Provide the (X, Y) coordinate of the cell's center where the given text is located.  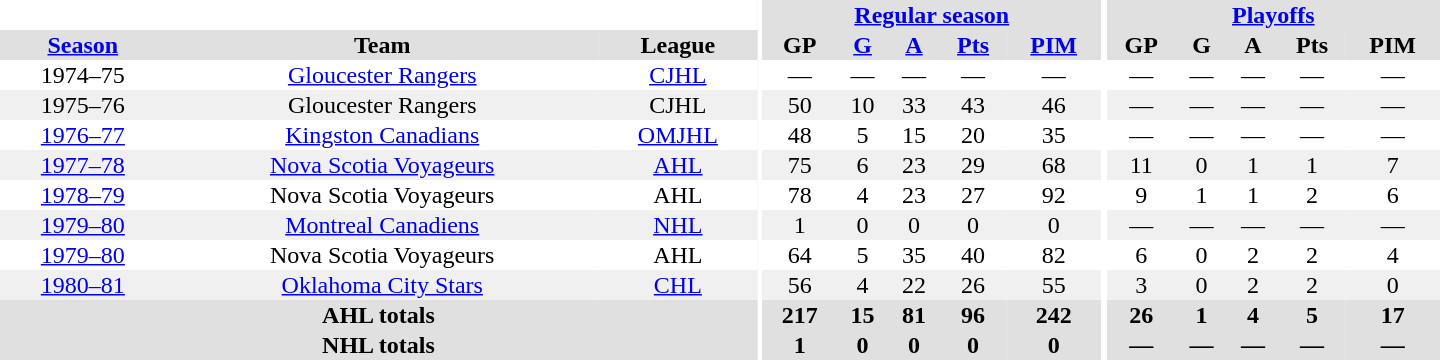
1977–78 (83, 165)
50 (800, 105)
Team (382, 45)
11 (1142, 165)
1980–81 (83, 285)
22 (914, 285)
Regular season (932, 15)
20 (974, 135)
AHL totals (378, 315)
81 (914, 315)
17 (1392, 315)
48 (800, 135)
96 (974, 315)
64 (800, 255)
Oklahoma City Stars (382, 285)
56 (800, 285)
OMJHL (678, 135)
Kingston Canadians (382, 135)
7 (1392, 165)
75 (800, 165)
29 (974, 165)
1975–76 (83, 105)
40 (974, 255)
55 (1054, 285)
82 (1054, 255)
1974–75 (83, 75)
10 (862, 105)
NHL (678, 225)
1976–77 (83, 135)
78 (800, 195)
Season (83, 45)
League (678, 45)
92 (1054, 195)
43 (974, 105)
242 (1054, 315)
Montreal Canadiens (382, 225)
CHL (678, 285)
46 (1054, 105)
3 (1142, 285)
1978–79 (83, 195)
68 (1054, 165)
217 (800, 315)
NHL totals (378, 345)
27 (974, 195)
Playoffs (1274, 15)
9 (1142, 195)
33 (914, 105)
